Extract the (x, y) coordinate from the center of the cell holding the provided text.  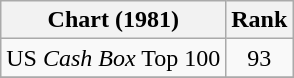
93 (260, 58)
US Cash Box Top 100 (114, 58)
Rank (260, 20)
Chart (1981) (114, 20)
